Pinpoint the cell where the given text exists, returning its (x, y) midpoint coordinate. 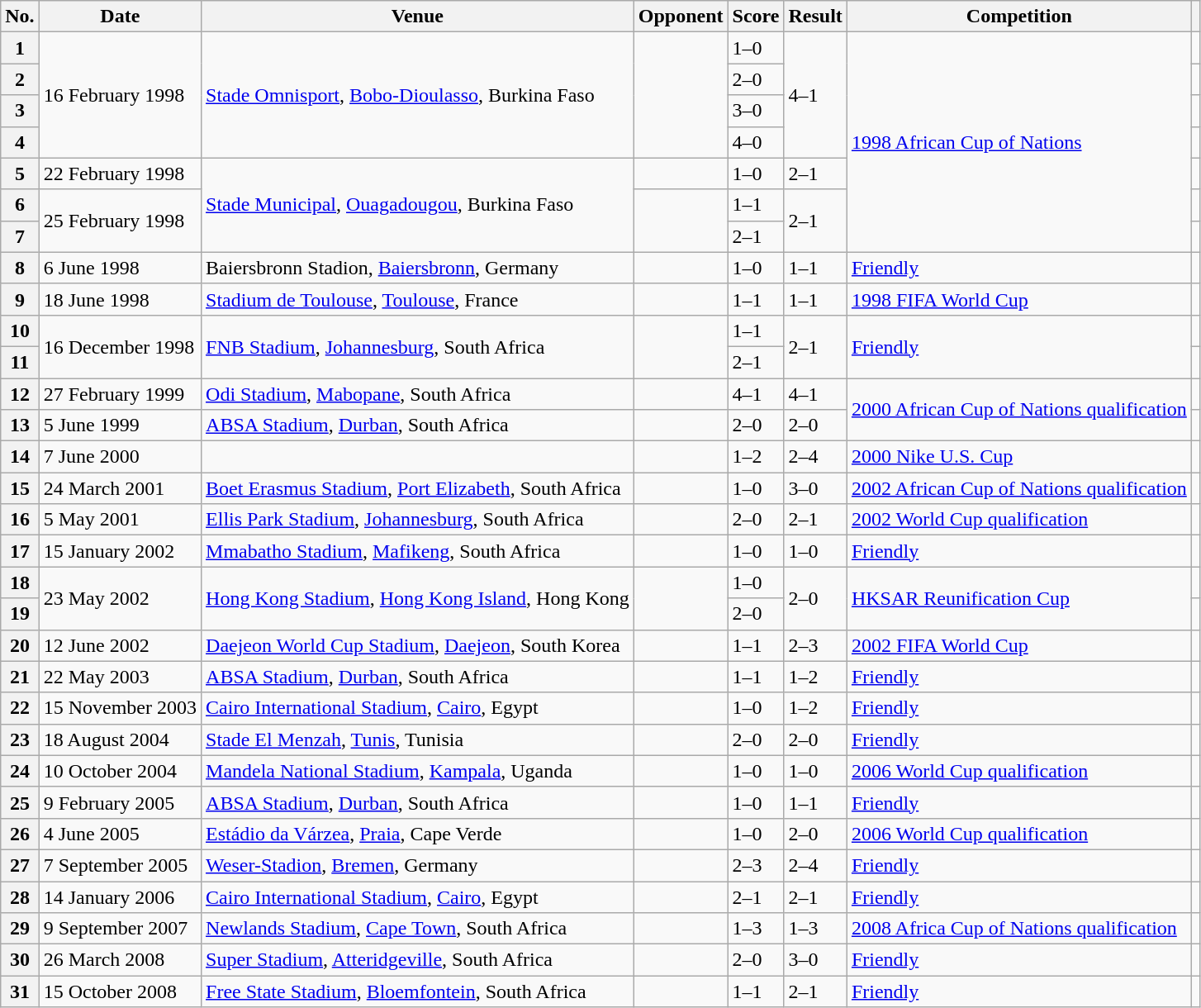
5 May 2001 (120, 520)
Opponent (681, 17)
23 (20, 739)
Venue (418, 17)
20 (20, 645)
15 (20, 488)
4–0 (756, 142)
24 March 2001 (120, 488)
14 (20, 457)
12 (20, 394)
Stade El Menzah, Tunis, Tunisia (418, 739)
26 March 2008 (120, 960)
Odi Stadium, Mabopane, South Africa (418, 394)
2000 Nike U.S. Cup (1019, 457)
Free State Stadium, Bloemfontein, South Africa (418, 991)
No. (20, 17)
2002 World Cup qualification (1019, 520)
25 February 1998 (120, 221)
11 (20, 362)
Newlands Stadium, Cape Town, South Africa (418, 929)
14 January 2006 (120, 896)
22 February 1998 (120, 174)
Score (756, 17)
27 February 1999 (120, 394)
30 (20, 960)
7 September 2005 (120, 865)
9 September 2007 (120, 929)
Stadium de Toulouse, Toulouse, France (418, 299)
1 (20, 48)
Mandela National Stadium, Kampala, Uganda (418, 771)
29 (20, 929)
27 (20, 865)
7 (20, 236)
5 June 1999 (120, 426)
1998 African Cup of Nations (1019, 142)
4 (20, 142)
4 June 2005 (120, 834)
Baiersbronn Stadion, Baiersbronn, Germany (418, 268)
18 (20, 582)
Result (815, 17)
10 (20, 330)
7 June 2000 (120, 457)
2002 African Cup of Nations qualification (1019, 488)
FNB Stadium, Johannesburg, South Africa (418, 346)
23 May 2002 (120, 598)
Ellis Park Stadium, Johannesburg, South Africa (418, 520)
Daejeon World Cup Stadium, Daejeon, South Korea (418, 645)
21 (20, 677)
Estádio da Várzea, Praia, Cape Verde (418, 834)
6 (20, 205)
22 May 2003 (120, 677)
15 November 2003 (120, 708)
Hong Kong Stadium, Hong Kong Island, Hong Kong (418, 598)
13 (20, 426)
28 (20, 896)
Competition (1019, 17)
2000 African Cup of Nations qualification (1019, 410)
Boet Erasmus Stadium, Port Elizabeth, South Africa (418, 488)
16 December 1998 (120, 346)
10 October 2004 (120, 771)
Date (120, 17)
25 (20, 802)
2002 FIFA World Cup (1019, 645)
16 February 1998 (120, 95)
2008 Africa Cup of Nations qualification (1019, 929)
22 (20, 708)
Stade Municipal, Ouagadougou, Burkina Faso (418, 205)
12 June 2002 (120, 645)
8 (20, 268)
18 August 2004 (120, 739)
9 February 2005 (120, 802)
15 January 2002 (120, 551)
16 (20, 520)
9 (20, 299)
31 (20, 991)
2 (20, 79)
17 (20, 551)
15 October 2008 (120, 991)
18 June 1998 (120, 299)
24 (20, 771)
26 (20, 834)
HKSAR Reunification Cup (1019, 598)
19 (20, 614)
Stade Omnisport, Bobo-Dioulasso, Burkina Faso (418, 95)
Super Stadium, Atteridgeville, South Africa (418, 960)
1998 FIFA World Cup (1019, 299)
5 (20, 174)
3 (20, 111)
6 June 1998 (120, 268)
Mmabatho Stadium, Mafikeng, South Africa (418, 551)
Weser-Stadion, Bremen, Germany (418, 865)
